Extract the [x, y] coordinate from the center of the cell holding the provided text.  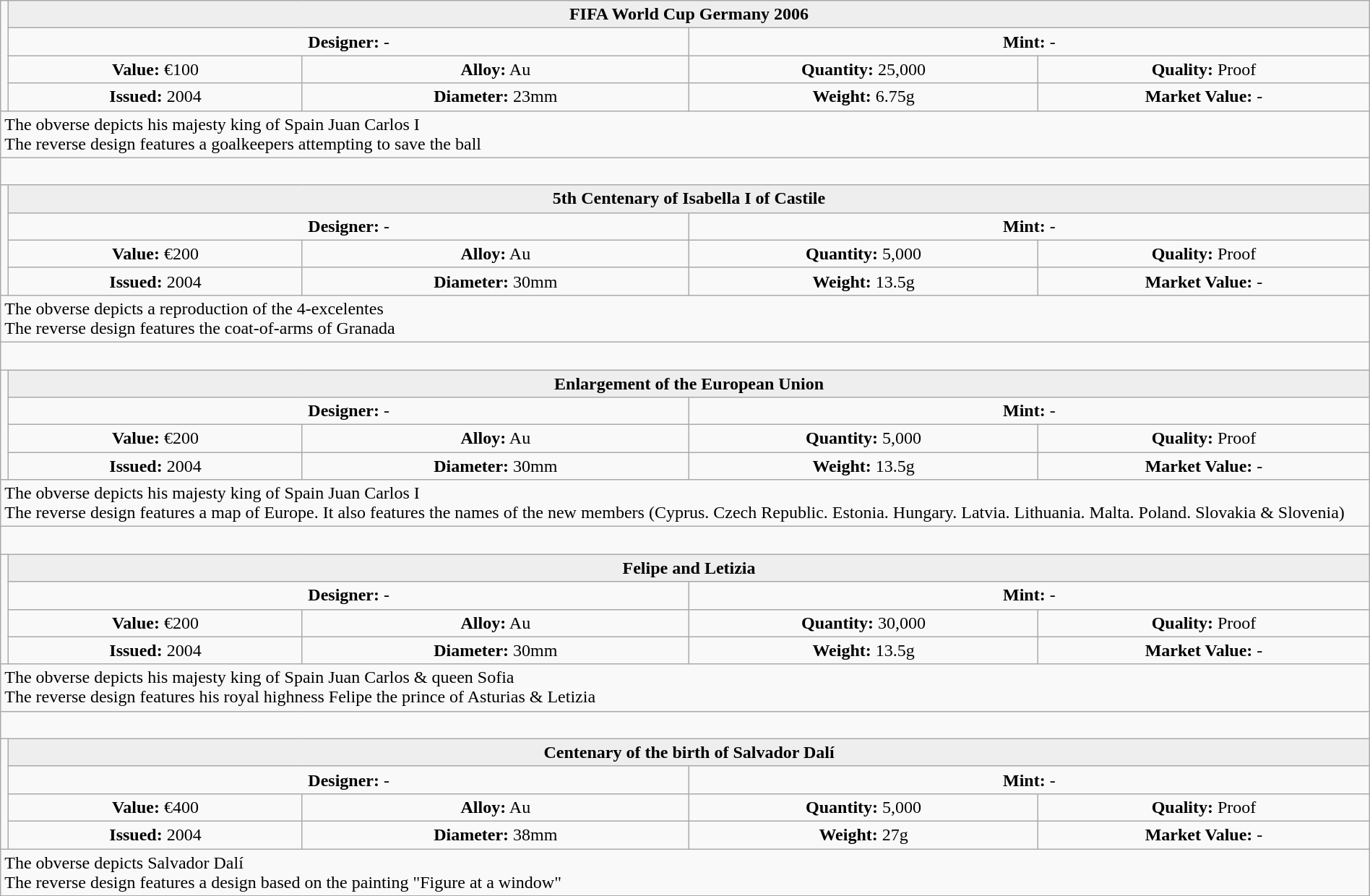
Weight: 6.75g [863, 97]
Weight: 27g [863, 835]
5th Centenary of Isabella I of Castile [689, 199]
Diameter: 38mm [496, 835]
Quantity: 25,000 [863, 69]
Diameter: 23mm [496, 97]
Felipe and Letizia [689, 568]
FIFA World Cup Germany 2006 [689, 14]
Value: €100 [155, 69]
Quantity: 30,000 [863, 623]
The obverse depicts a reproduction of the 4-excelentesThe reverse design features the coat-of-arms of Granada [685, 318]
The obverse depicts Salvador DalíThe reverse design features a design based on the painting "Figure at a window" [685, 871]
Value: €400 [155, 807]
Enlargement of the European Union [689, 384]
Centenary of the birth of Salvador Dalí [689, 752]
The obverse depicts his majesty king of Spain Juan Carlos IThe reverse design features a goalkeepers attempting to save the ball [685, 134]
